Identify which cell holds the provided text, then report its (x, y) central coordinate. 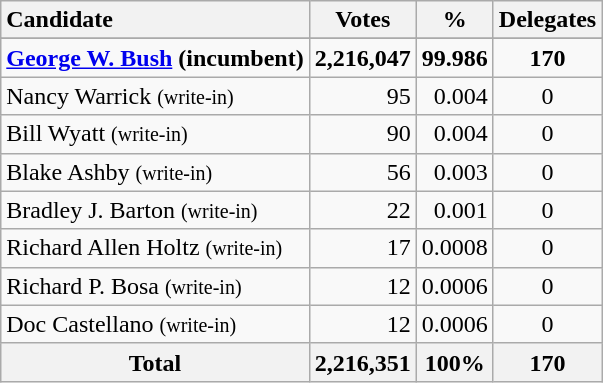
Bill Wyatt (write-in) (155, 134)
99.986 (454, 58)
22 (362, 210)
% (454, 20)
Delegates (547, 20)
2,216,047 (362, 58)
Total (155, 362)
Bradley J. Barton (write-in) (155, 210)
Doc Castellano (write-in) (155, 324)
George W. Bush (incumbent) (155, 58)
Nancy Warrick (write-in) (155, 96)
90 (362, 134)
17 (362, 248)
0.003 (454, 172)
Richard P. Bosa (write-in) (155, 286)
95 (362, 96)
0.001 (454, 210)
Candidate (155, 20)
56 (362, 172)
Richard Allen Holtz (write-in) (155, 248)
0.0008 (454, 248)
Votes (362, 20)
Blake Ashby (write-in) (155, 172)
100% (454, 362)
2,216,351 (362, 362)
